From the cell containing the given text, extract its center point as (x, y) coordinate. 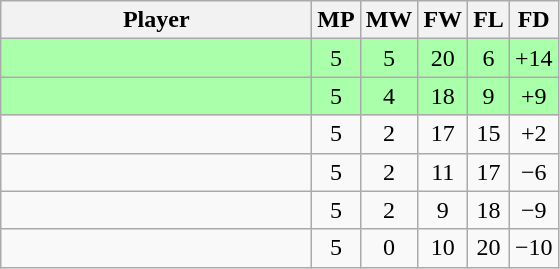
+2 (534, 134)
11 (443, 172)
MW (389, 20)
+14 (534, 58)
15 (489, 134)
FW (443, 20)
−6 (534, 172)
Player (156, 20)
4 (389, 96)
6 (489, 58)
FL (489, 20)
0 (389, 248)
10 (443, 248)
−9 (534, 210)
−10 (534, 248)
+9 (534, 96)
MP (336, 20)
FD (534, 20)
